Find where the given text appears and provide that cell's center as [X, Y] coordinate. 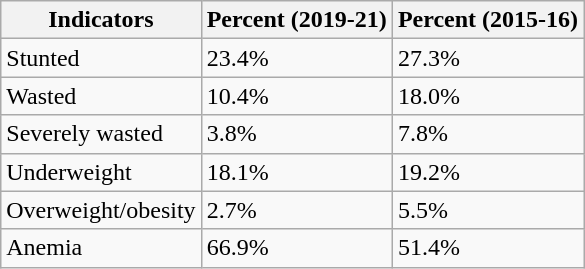
5.5% [488, 210]
2.7% [296, 210]
Anemia [101, 248]
Underweight [101, 172]
10.4% [296, 96]
Indicators [101, 20]
18.1% [296, 172]
27.3% [488, 58]
Wasted [101, 96]
23.4% [296, 58]
Stunted [101, 58]
18.0% [488, 96]
Percent (2019-21) [296, 20]
Severely wasted [101, 134]
Overweight/obesity [101, 210]
19.2% [488, 172]
7.8% [488, 134]
51.4% [488, 248]
3.8% [296, 134]
Percent (2015-16) [488, 20]
66.9% [296, 248]
